Pinpoint the cell where the given text exists, returning its [X, Y] midpoint coordinate. 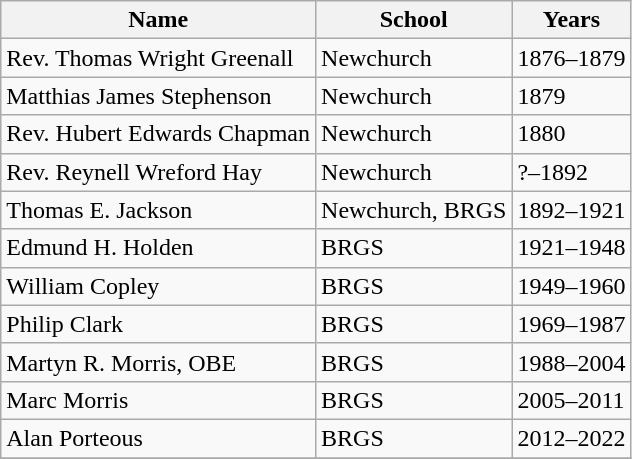
1880 [572, 134]
Marc Morris [158, 400]
?–1892 [572, 172]
1876–1879 [572, 58]
Martyn R. Morris, OBE [158, 362]
Years [572, 20]
Edmund H. Holden [158, 248]
Philip Clark [158, 324]
1879 [572, 96]
Matthias James Stephenson [158, 96]
2012–2022 [572, 438]
1892–1921 [572, 210]
Thomas E. Jackson [158, 210]
1921–1948 [572, 248]
Newchurch, BRGS [414, 210]
Name [158, 20]
Rev. Thomas Wright Greenall [158, 58]
William Copley [158, 286]
1988–2004 [572, 362]
1969–1987 [572, 324]
2005–2011 [572, 400]
School [414, 20]
Rev. Hubert Edwards Chapman [158, 134]
Rev. Reynell Wreford Hay [158, 172]
1949–1960 [572, 286]
Alan Porteous [158, 438]
